Identify which cell holds the provided text, then report its [x, y] central coordinate. 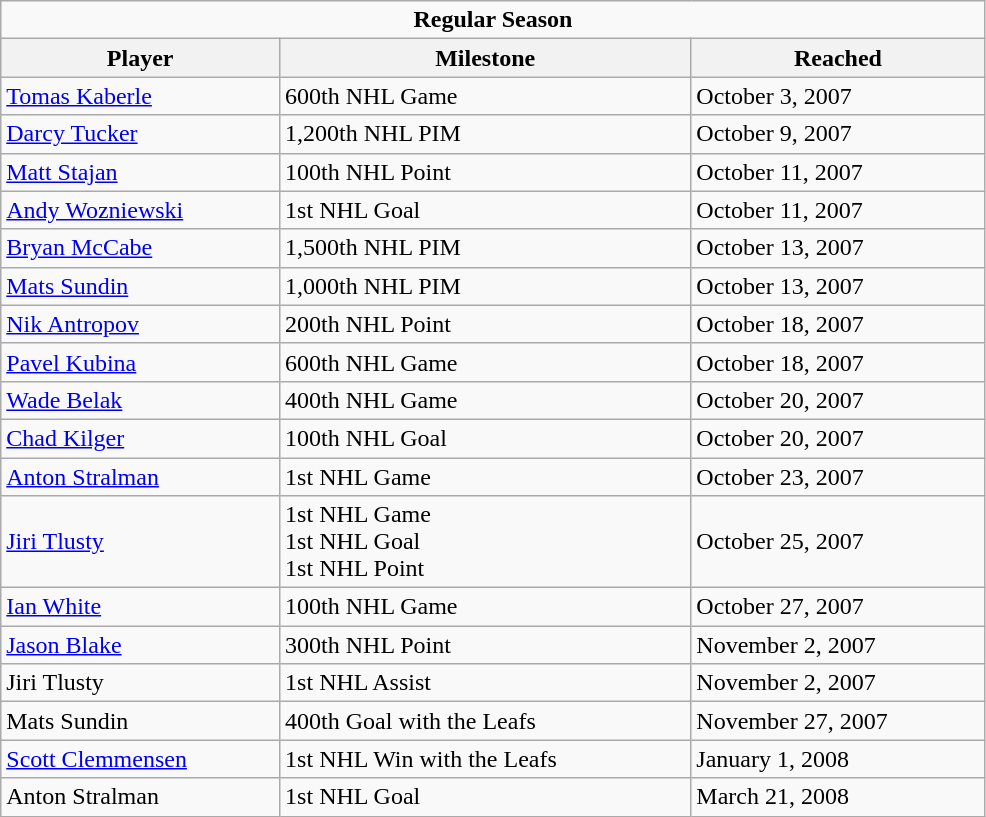
Pavel Kubina [140, 362]
Nik Antropov [140, 324]
1st NHL Assist [486, 683]
400th Goal with the Leafs [486, 721]
Jason Blake [140, 645]
Matt Stajan [140, 172]
1,500th NHL PIM [486, 248]
Bryan McCabe [140, 248]
Scott Clemmensen [140, 759]
Reached [838, 58]
October 3, 2007 [838, 96]
March 21, 2008 [838, 797]
Ian White [140, 607]
Milestone [486, 58]
100th NHL Point [486, 172]
Darcy Tucker [140, 134]
Tomas Kaberle [140, 96]
October 23, 2007 [838, 477]
100th NHL Game [486, 607]
1,000th NHL PIM [486, 286]
1st NHL Game [486, 477]
Chad Kilger [140, 438]
Wade Belak [140, 400]
200th NHL Point [486, 324]
1st NHL Win with the Leafs [486, 759]
Andy Wozniewski [140, 210]
November 27, 2007 [838, 721]
October 9, 2007 [838, 134]
1st NHL Game1st NHL Goal1st NHL Point [486, 542]
300th NHL Point [486, 645]
100th NHL Goal [486, 438]
October 27, 2007 [838, 607]
Player [140, 58]
January 1, 2008 [838, 759]
1,200th NHL PIM [486, 134]
400th NHL Game [486, 400]
Regular Season [493, 20]
October 25, 2007 [838, 542]
